Determine the [x, y] coordinate at the center of the cell enclosing the given text.  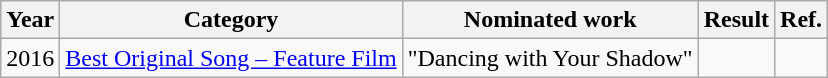
"Dancing with Your Shadow" [550, 58]
Best Original Song – Feature Film [231, 58]
Result [736, 20]
Year [30, 20]
2016 [30, 58]
Category [231, 20]
Ref. [802, 20]
Nominated work [550, 20]
